Return (x, y) of the center of cell containing provided text 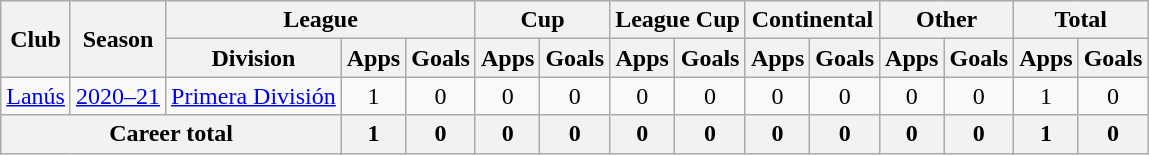
League (321, 20)
Career total (171, 134)
Cup (542, 20)
Other (947, 20)
Division (254, 58)
2020–21 (118, 96)
Primera División (254, 96)
Lanús (36, 96)
Season (118, 39)
Club (36, 39)
Total (1081, 20)
Continental (812, 20)
League Cup (678, 20)
